Pinpoint the cell where the given text exists, returning its [x, y] midpoint coordinate. 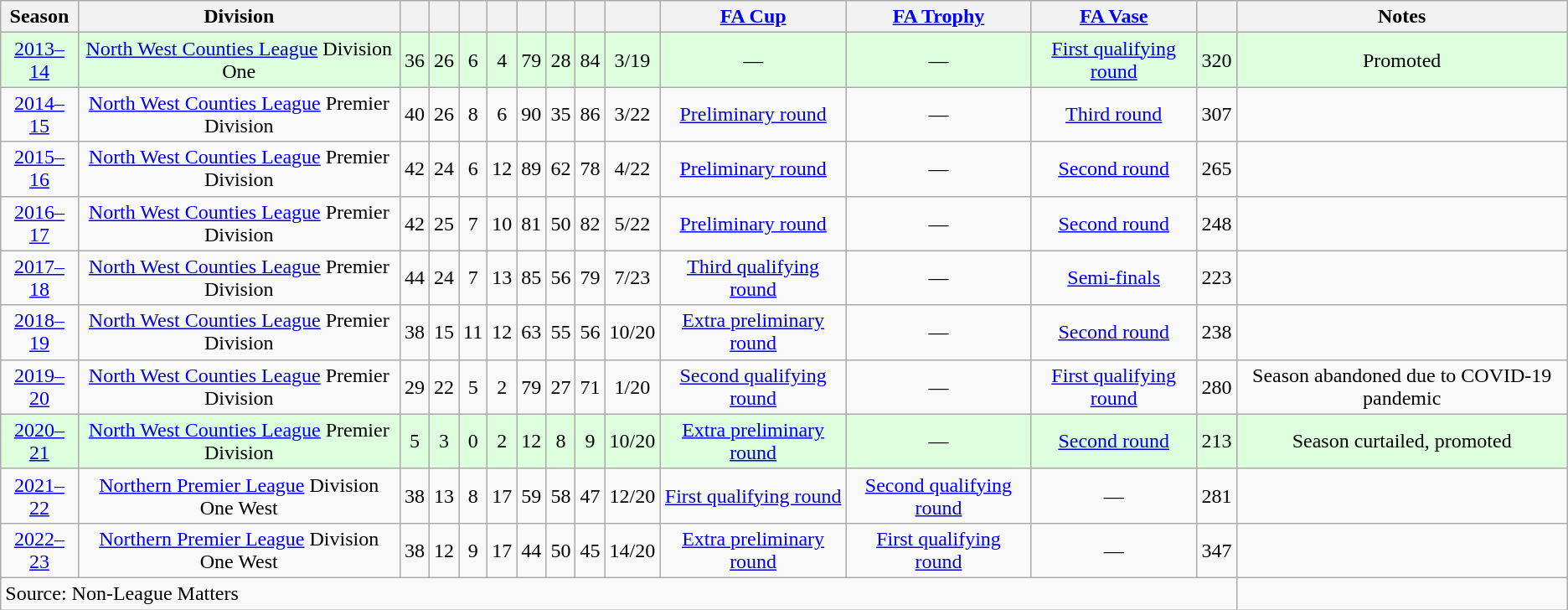
40 [414, 114]
90 [531, 114]
Notes [1402, 17]
2018–19 [39, 332]
347 [1216, 550]
2022–23 [39, 550]
2016–17 [39, 223]
FA Vase [1114, 17]
2013–14 [39, 60]
25 [444, 223]
2021–22 [39, 496]
3/22 [632, 114]
36 [414, 60]
7/23 [632, 278]
45 [590, 550]
3/19 [632, 60]
47 [590, 496]
78 [590, 169]
5/22 [632, 223]
Season abandoned due to COVID-19 pandemic [1402, 387]
1/20 [632, 387]
58 [561, 496]
Semi-finals [1114, 278]
2019–20 [39, 387]
62 [561, 169]
213 [1216, 441]
280 [1216, 387]
320 [1216, 60]
15 [444, 332]
North West Counties League Division One [239, 60]
3 [444, 441]
FA Trophy [939, 17]
81 [531, 223]
14/20 [632, 550]
FA Cup [754, 17]
63 [531, 332]
Season curtailed, promoted [1402, 441]
84 [590, 60]
0 [473, 441]
12/20 [632, 496]
22 [444, 387]
4/22 [632, 169]
82 [590, 223]
27 [561, 387]
10 [503, 223]
55 [561, 332]
4 [503, 60]
35 [561, 114]
59 [531, 496]
89 [531, 169]
Promoted [1402, 60]
2014–15 [39, 114]
307 [1216, 114]
28 [561, 60]
Third round [1114, 114]
Third qualifying round [754, 278]
2015–16 [39, 169]
11 [473, 332]
71 [590, 387]
223 [1216, 278]
Source: Non-League Matters [618, 593]
85 [531, 278]
Season [39, 17]
29 [414, 387]
238 [1216, 332]
248 [1216, 223]
Division [239, 17]
2017–18 [39, 278]
86 [590, 114]
281 [1216, 496]
265 [1216, 169]
2020–21 [39, 441]
